For the text-containing cell, return its midpoint in [x, y] coordinate format. 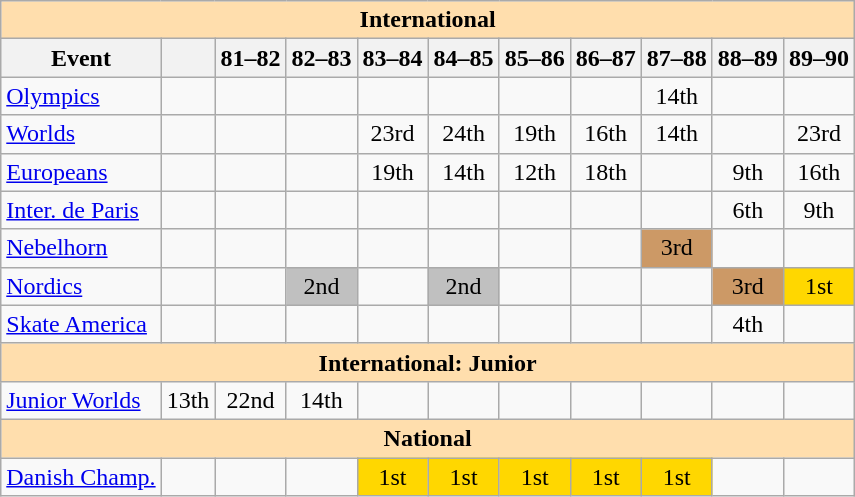
Junior Worlds [81, 400]
12th [534, 172]
6th [748, 210]
86–87 [606, 58]
18th [606, 172]
13th [188, 400]
83–84 [392, 58]
Olympics [81, 96]
Skate America [81, 324]
Nebelhorn [81, 248]
National [428, 438]
Nordics [81, 286]
Event [81, 58]
84–85 [464, 58]
22nd [250, 400]
24th [464, 134]
Europeans [81, 172]
85–86 [534, 58]
International [428, 20]
Inter. de Paris [81, 210]
Worlds [81, 134]
89–90 [818, 58]
87–88 [676, 58]
Danish Champ. [81, 477]
International: Junior [428, 362]
4th [748, 324]
82–83 [322, 58]
88–89 [748, 58]
81–82 [250, 58]
